Determine the (X, Y) coordinate at the center of the cell enclosing the given text.  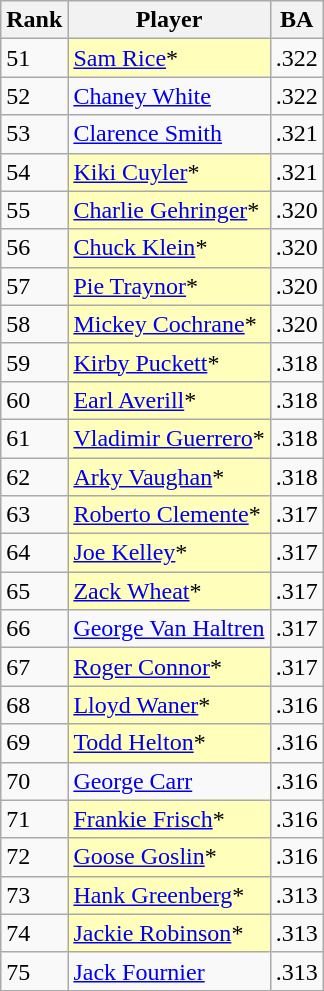
54 (34, 172)
55 (34, 210)
Earl Averill* (169, 400)
72 (34, 857)
Chuck Klein* (169, 248)
Kiki Cuyler* (169, 172)
69 (34, 743)
Todd Helton* (169, 743)
Sam Rice* (169, 58)
73 (34, 895)
75 (34, 971)
51 (34, 58)
52 (34, 96)
57 (34, 286)
67 (34, 667)
Chaney White (169, 96)
Charlie Gehringer* (169, 210)
56 (34, 248)
Joe Kelley* (169, 553)
63 (34, 515)
Roger Connor* (169, 667)
Arky Vaughan* (169, 477)
58 (34, 324)
65 (34, 591)
BA (296, 20)
Frankie Frisch* (169, 819)
71 (34, 819)
Vladimir Guerrero* (169, 438)
Roberto Clemente* (169, 515)
61 (34, 438)
George Carr (169, 781)
66 (34, 629)
Kirby Puckett* (169, 362)
Jackie Robinson* (169, 933)
60 (34, 400)
64 (34, 553)
Jack Fournier (169, 971)
Mickey Cochrane* (169, 324)
Player (169, 20)
53 (34, 134)
59 (34, 362)
74 (34, 933)
Zack Wheat* (169, 591)
Pie Traynor* (169, 286)
Hank Greenberg* (169, 895)
Goose Goslin* (169, 857)
Clarence Smith (169, 134)
Lloyd Waner* (169, 705)
62 (34, 477)
Rank (34, 20)
68 (34, 705)
70 (34, 781)
George Van Haltren (169, 629)
